Return the [x, y] coordinate for the center point of the cell that contains the specified text.  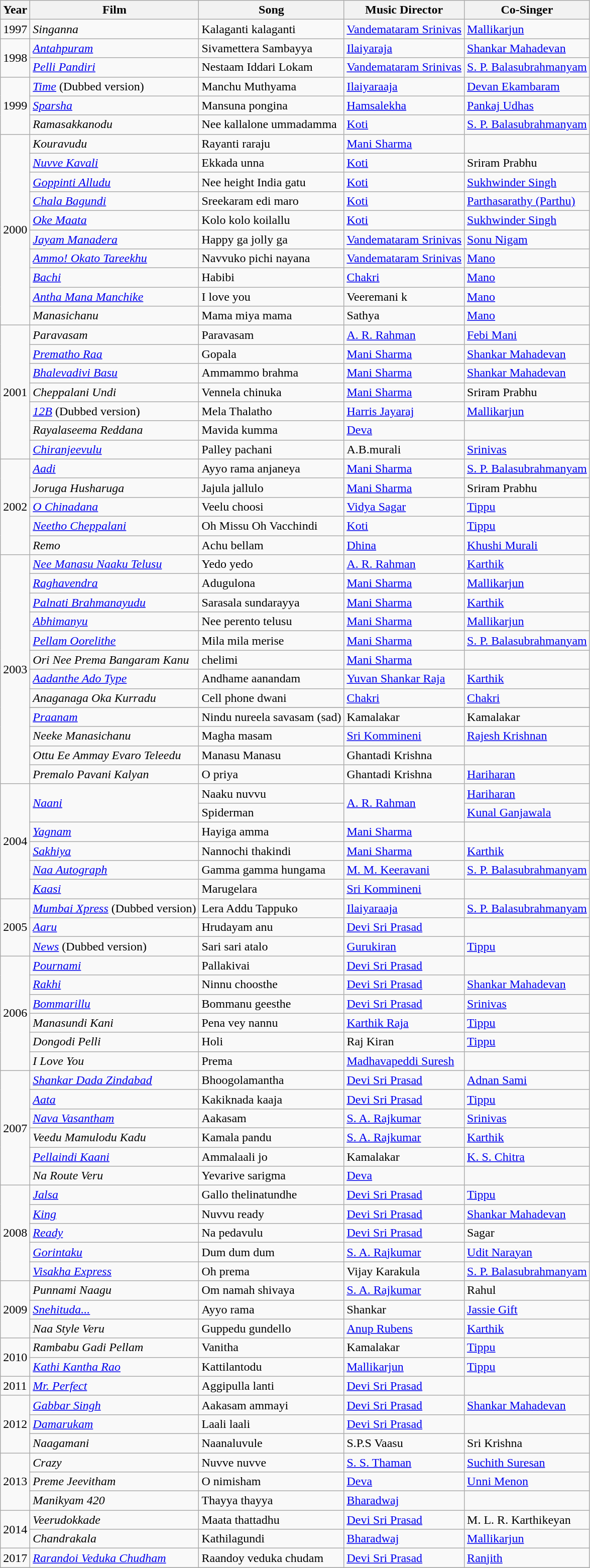
Song [271, 10]
Nee height India gatu [271, 182]
Happy ga jolly ga [271, 239]
Sakhiya [114, 851]
S.P.S Vaasu [404, 1443]
Nee Manasu Naaku Telusu [114, 564]
2014 [15, 1529]
Nuvve Kavali [114, 163]
Achu bellam [271, 545]
Gallo thelinatundhe [271, 1195]
Hayiga amma [271, 831]
Pelli Pandiri [114, 67]
Sagar [527, 1233]
Kolo kolo koilallu [271, 220]
Mumbai Xpress (Dubbed version) [114, 908]
Yedo yedo [271, 564]
Co-Singer [527, 10]
Spiderman [271, 812]
Oh prema [271, 1271]
Chiranjeevulu [114, 449]
Bommanu geesthe [271, 1004]
Oke Maata [114, 220]
2006 [15, 1013]
Prematho Raa [114, 354]
2001 [15, 392]
Time (Dubbed version) [114, 86]
Jalsa [114, 1195]
Nava Vasantham [114, 1118]
Sreekaram edi maro [271, 201]
Bhoogolamantha [271, 1080]
Music Director [404, 10]
Ekkada unna [271, 163]
Na pedavulu [271, 1233]
Raandoy veduka chudam [271, 1558]
Oh Missu Oh Vacchindi [271, 526]
Suchith Suresan [527, 1463]
Karthik Raja [404, 1023]
chelimi [271, 660]
Damarukam [114, 1424]
I Love You [114, 1061]
1998 [15, 58]
Naa Autograph [114, 870]
Chala Bagundi [114, 201]
Aakasam ammayi [271, 1405]
Kalaganti kalaganti [271, 29]
Raj Kiran [404, 1042]
Harris Jayaraj [404, 411]
2017 [15, 1558]
Mansuna pongina [271, 105]
Remo [114, 545]
Rahul [527, 1290]
Nannochi thakindi [271, 851]
Vennela chinuka [271, 392]
Madhavapeddi Suresh [404, 1061]
King [114, 1214]
Unni Menon [527, 1482]
Rayalaseema Reddana [114, 430]
Aggipulla lanti [271, 1386]
Palnati Brahmanayudu [114, 602]
Preme Jeevitham [114, 1482]
Ramasakkanodu [114, 125]
Visakha Express [114, 1271]
Kunal Ganjawala [527, 812]
Neeke Manasichanu [114, 736]
Holi [271, 1042]
S. S. Thaman [404, 1463]
Ranjith [527, 1558]
K. S. Chitra [527, 1156]
Ammammo brahma [271, 373]
Rajesh Krishnan [527, 736]
Aakasam [271, 1118]
Kamala pandu [271, 1137]
2011 [15, 1386]
Jajula jallulo [271, 488]
Vidya Sagar [404, 507]
Gabbar Singh [114, 1405]
Maata thattadhu [271, 1520]
Adnan Sami [527, 1080]
Pallakivai [271, 966]
Thayya thayya [271, 1501]
Pellam Oorelithe [114, 641]
Ilaiyaraja [404, 48]
Raghavendra [114, 583]
Ammalaali jo [271, 1156]
Vijay Karakula [404, 1271]
Year [15, 10]
2009 [15, 1309]
Habibi [271, 278]
Kattilantodu [271, 1367]
Goppinti Alludu [114, 182]
Ayyo rama [271, 1309]
Naani [114, 803]
Mama miya mama [271, 316]
Parthasarathy (Parthu) [527, 201]
Shankar [404, 1309]
Praanam [114, 717]
Film [114, 10]
Kaasi [114, 889]
Singanna [114, 29]
Sarasala sundarayya [271, 602]
2005 [15, 927]
Vanitha [271, 1348]
Om namah shivaya [271, 1290]
Ayyo rama anjaneya [271, 468]
Rarandoi Veduka Chudham [114, 1558]
Crazy [114, 1463]
Naanaluvule [271, 1443]
Sivamettera Sambayya [271, 48]
Sathya [404, 316]
Veerudokkade [114, 1520]
Mila mila merise [271, 641]
Naa Style Veru [114, 1329]
Mr. Perfect [114, 1386]
Shankar Dada Zindabad [114, 1080]
Rambabu Gadi Pellam [114, 1348]
Sparsha [114, 105]
Hrudayam anu [271, 927]
Pankaj Udhas [527, 105]
Lera Addu Tappuko [271, 908]
Manikyam 420 [114, 1501]
Sri Krishna [527, 1443]
Gorintaku [114, 1252]
Antahpuram [114, 48]
Ammo! Okato Tareekhu [114, 259]
Aaru [114, 927]
Dongodi Pelli [114, 1042]
2004 [15, 841]
2008 [15, 1233]
Nee perento telusu [271, 622]
Pena vey nannu [271, 1023]
Dum dum dum [271, 1252]
Kouravudu [114, 144]
A.B.murali [404, 449]
Bachi [114, 278]
Naagamani [114, 1443]
Nuvve nuvve [271, 1463]
Devan Ekambaram [527, 86]
Guppedu gundello [271, 1329]
Ready [114, 1233]
Sonu Nigam [527, 239]
Ninnu choosthe [271, 985]
1997 [15, 29]
Prema [271, 1061]
Punnami Naagu [114, 1290]
Nee kallalone ummadamma [271, 125]
Pellaindi Kaani [114, 1156]
Na Route Veru [114, 1176]
2012 [15, 1424]
Nestaam Iddari Lokam [271, 67]
Anaganaga Oka Kurradu [114, 698]
Bhalevadivi Basu [114, 373]
Manasu Manasu [271, 755]
Yagnam [114, 831]
Nuvvu ready [271, 1214]
Rayanti raraju [271, 144]
Adugulona [271, 583]
Bommarillu [114, 1004]
Febi Mani [527, 335]
Aadi [114, 468]
Neetho Cheppalani [114, 526]
12B (Dubbed version) [114, 411]
O priya [271, 774]
2003 [15, 670]
2010 [15, 1357]
Naaku nuvvu [271, 793]
Dhina [404, 545]
O Chinadana [114, 507]
Khushi Murali [527, 545]
Gopala [271, 354]
2000 [15, 230]
Mavida kumma [271, 430]
Gamma gamma hungama [271, 870]
Andhame aanandam [271, 679]
Aadanthe Ado Type [114, 679]
Kathi Kantha Rao [114, 1367]
Jassie Gift [527, 1309]
Yevarive sarigma [271, 1176]
Sari sari atalo [271, 946]
Marugelara [271, 889]
Cell phone dwani [271, 698]
Ori Nee Prema Bangaram Kanu [114, 660]
Chandrakala [114, 1539]
Premalo Pavani Kalyan [114, 774]
2007 [15, 1128]
Manasundi Kani [114, 1023]
I love you [271, 297]
Yuvan Shankar Raja [404, 679]
News (Dubbed version) [114, 946]
1999 [15, 105]
Rakhi [114, 985]
Gurukiran [404, 946]
Aata [114, 1099]
Manasichanu [114, 316]
Anup Rubens [404, 1329]
Magha masam [271, 736]
Veedu Mamulodu Kadu [114, 1137]
Pournami [114, 966]
2013 [15, 1482]
Navvuko pichi nayana [271, 259]
Ottu Ee Ammay Evaro Teleedu [114, 755]
Antha Mana Manchike [114, 297]
Hamsalekha [404, 105]
O nimisham [271, 1482]
Abhimanyu [114, 622]
2002 [15, 507]
Manchu Muthyama [271, 86]
M. L. R. Karthikeyan [527, 1520]
Nindu nureela savasam (sad) [271, 717]
Snehituda... [114, 1309]
Laali laali [271, 1424]
Palley pachani [271, 449]
Cheppalani Undi [114, 392]
Joruga Husharuga [114, 488]
Kakiknada kaaja [271, 1099]
Jayam Manadera [114, 239]
M. M. Keeravani [404, 870]
Udit Narayan [527, 1252]
Mela Thalatho [271, 411]
Veelu choosi [271, 507]
Veeremani k [404, 297]
Kathilagundi [271, 1539]
